Determine the (x, y) coordinate at the center of the cell enclosing the given text.  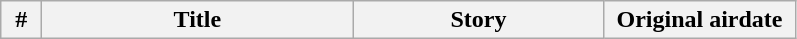
Title (198, 20)
Original airdate (700, 20)
# (22, 20)
Story (478, 20)
